Determine the [x, y] coordinate at the center of the cell enclosing the given text.  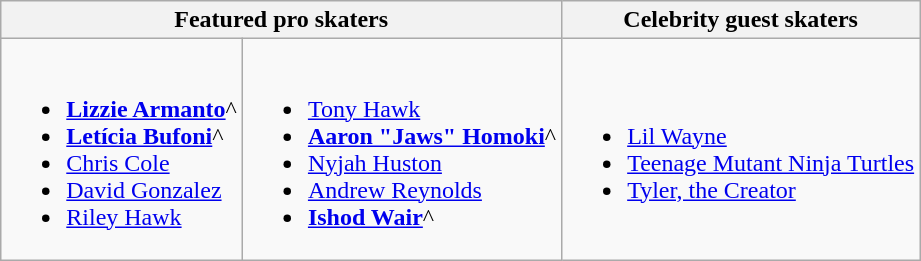
Celebrity guest skaters [741, 20]
Tony HawkAaron "Jaws" Homoki^Nyjah HustonAndrew ReynoldsIshod Wair^ [402, 150]
Featured pro skaters [282, 20]
Lizzie Armanto^Letícia Bufoni^Chris ColeDavid GonzalezRiley Hawk [122, 150]
Lil WayneTeenage Mutant Ninja TurtlesTyler, the Creator [741, 150]
